Find where the given text appears and provide that cell's center as [X, Y] coordinate. 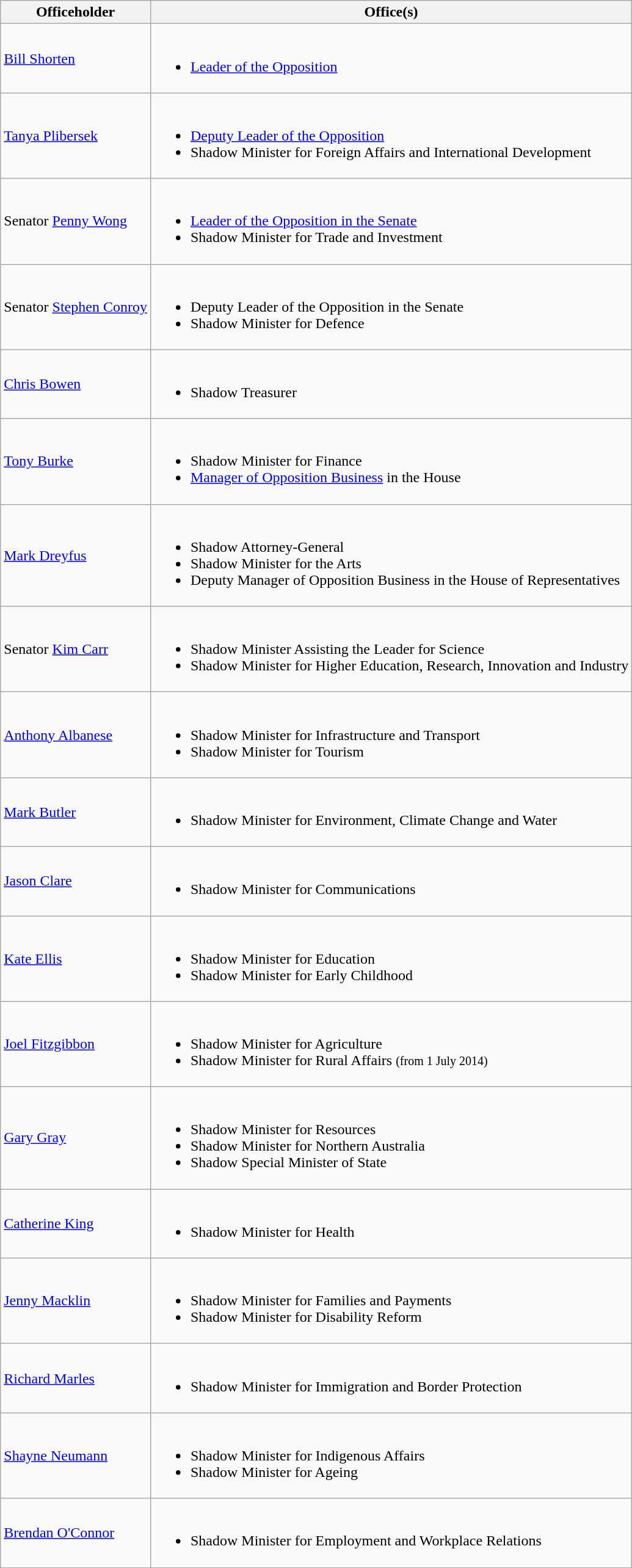
Shadow Minister for Environment, Climate Change and Water [391, 811]
Senator Stephen Conroy [76, 307]
Deputy Leader of the Opposition in the SenateShadow Minister for Defence [391, 307]
Senator Kim Carr [76, 649]
Richard Marles [76, 1379]
Shadow Treasurer [391, 384]
Shadow Minister for Immigration and Border Protection [391, 1379]
Shadow Minister for Communications [391, 881]
Mark Butler [76, 811]
Office(s) [391, 12]
Bill Shorten [76, 59]
Shadow Minister for Families and PaymentsShadow Minister for Disability Reform [391, 1301]
Chris Bowen [76, 384]
Shadow Minister for Health [391, 1223]
Shadow Minister for Indigenous AffairsShadow Minister for Ageing [391, 1456]
Deputy Leader of the OppositionShadow Minister for Foreign Affairs and International Development [391, 136]
Shadow Minister Assisting the Leader for ScienceShadow Minister for Higher Education, Research, Innovation and Industry [391, 649]
Tony Burke [76, 461]
Officeholder [76, 12]
Kate Ellis [76, 958]
Shadow Minister for Infrastructure and TransportShadow Minister for Tourism [391, 735]
Joel Fitzgibbon [76, 1044]
Mark Dreyfus [76, 555]
Shadow Minister for AgricultureShadow Minister for Rural Affairs (from 1 July 2014) [391, 1044]
Shadow Minister for ResourcesShadow Minister for Northern AustraliaShadow Special Minister of State [391, 1138]
Senator Penny Wong [76, 221]
Brendan O'Connor [76, 1533]
Shayne Neumann [76, 1456]
Shadow Minister for Employment and Workplace Relations [391, 1533]
Anthony Albanese [76, 735]
Shadow Attorney-GeneralShadow Minister for the ArtsDeputy Manager of Opposition Business in the House of Representatives [391, 555]
Shadow Minister for FinanceManager of Opposition Business in the House [391, 461]
Gary Gray [76, 1138]
Jason Clare [76, 881]
Leader of the Opposition in the SenateShadow Minister for Trade and Investment [391, 221]
Catherine King [76, 1223]
Jenny Macklin [76, 1301]
Tanya Plibersek [76, 136]
Shadow Minister for EducationShadow Minister for Early Childhood [391, 958]
Leader of the Opposition [391, 59]
